Search for the cell housing the specified text and yield its (X, Y) center coordinate. 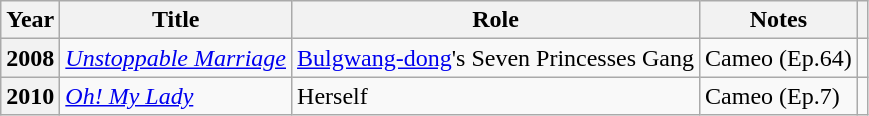
Unstoppable Marriage (176, 58)
Herself (496, 96)
Bulgwang-dong's Seven Princesses Gang (496, 58)
2008 (30, 58)
Year (30, 20)
Title (176, 20)
Oh! My Lady (176, 96)
Role (496, 20)
Notes (779, 20)
Cameo (Ep.7) (779, 96)
Cameo (Ep.64) (779, 58)
2010 (30, 96)
